Return the (X, Y) coordinate for the center point of the cell that contains the specified text.  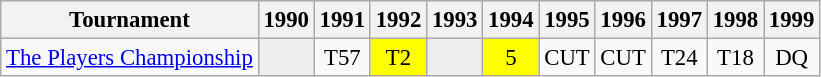
T18 (735, 58)
1998 (735, 20)
1991 (342, 20)
DQ (792, 58)
T57 (342, 58)
The Players Championship (130, 58)
1997 (679, 20)
T2 (398, 58)
1996 (623, 20)
1993 (455, 20)
Tournament (130, 20)
1999 (792, 20)
1992 (398, 20)
T24 (679, 58)
1990 (286, 20)
1995 (567, 20)
5 (511, 58)
1994 (511, 20)
